Find where the given text appears and provide that cell's center as [x, y] coordinate. 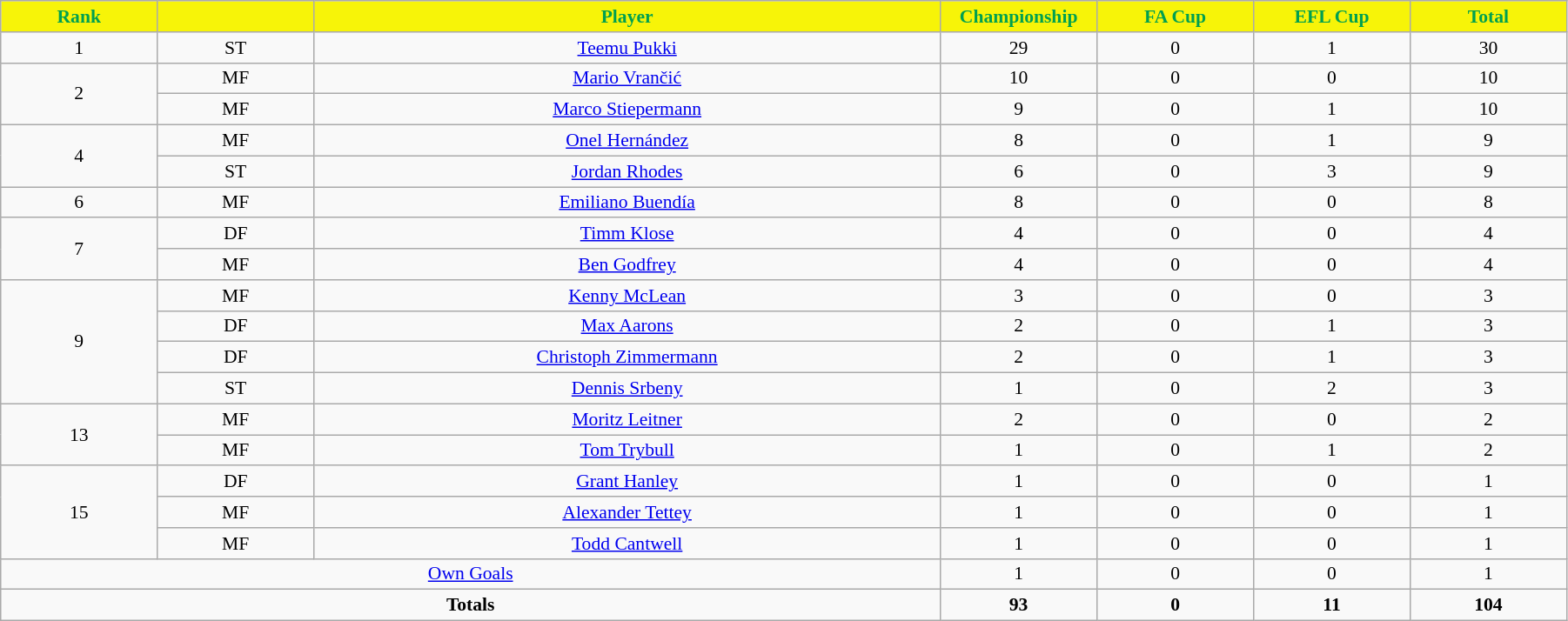
93 [1019, 605]
30 [1488, 48]
Timm Klose [627, 234]
Teemu Pukki [627, 48]
EFL Cup [1332, 17]
Tom Trybull [627, 451]
Alexander Tettey [627, 512]
Totals [471, 605]
29 [1019, 48]
Ben Godfrey [627, 264]
Moritz Leitner [627, 419]
Own Goals [471, 574]
Rank [79, 17]
Onel Hernández [627, 141]
Championship [1019, 17]
Max Aarons [627, 326]
Christoph Zimmermann [627, 357]
FA Cup [1176, 17]
104 [1488, 605]
Dennis Srbeny [627, 389]
7 [79, 249]
Todd Cantwell [627, 544]
Grant Hanley [627, 482]
Total [1488, 17]
Jordan Rhodes [627, 171]
Mario Vrančić [627, 78]
11 [1332, 605]
Player [627, 17]
15 [79, 513]
13 [79, 435]
Kenny McLean [627, 296]
Emiliano Buendía [627, 203]
Marco Stiepermann [627, 110]
